Output the (x, y) coordinate of the center of the cell containing the given text.  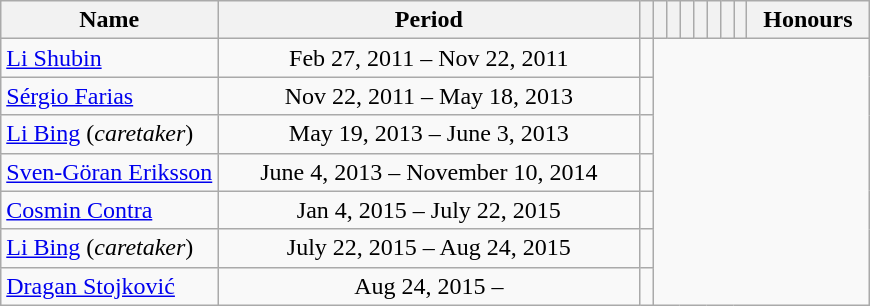
May 19, 2013 – June 3, 2013 (429, 134)
Aug 24, 2015 – (429, 286)
Honours (808, 20)
Period (429, 20)
Jan 4, 2015 – July 22, 2015 (429, 210)
Name (110, 20)
Sven-Göran Eriksson (110, 172)
July 22, 2015 – Aug 24, 2015 (429, 248)
Feb 27, 2011 – Nov 22, 2011 (429, 58)
Li Shubin (110, 58)
Dragan Stojković (110, 286)
Nov 22, 2011 – May 18, 2013 (429, 96)
Cosmin Contra (110, 210)
Sérgio Farias (110, 96)
June 4, 2013 – November 10, 2014 (429, 172)
